Extract the (x, y) coordinate from the center of the cell holding the provided text.  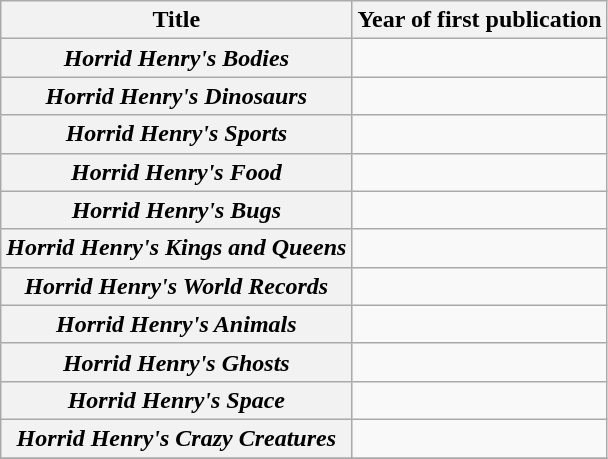
Horrid Henry's Bugs (176, 210)
Horrid Henry's Crazy Creatures (176, 438)
Horrid Henry's Animals (176, 324)
Horrid Henry's Sports (176, 134)
Horrid Henry's Kings and Queens (176, 248)
Horrid Henry's Space (176, 400)
Horrid Henry's World Records (176, 286)
Year of first publication (480, 20)
Title (176, 20)
Horrid Henry's Bodies (176, 58)
Horrid Henry's Food (176, 172)
Horrid Henry's Ghosts (176, 362)
Horrid Henry's Dinosaurs (176, 96)
